Find where the given text appears and provide that cell's center as (X, Y) coordinate. 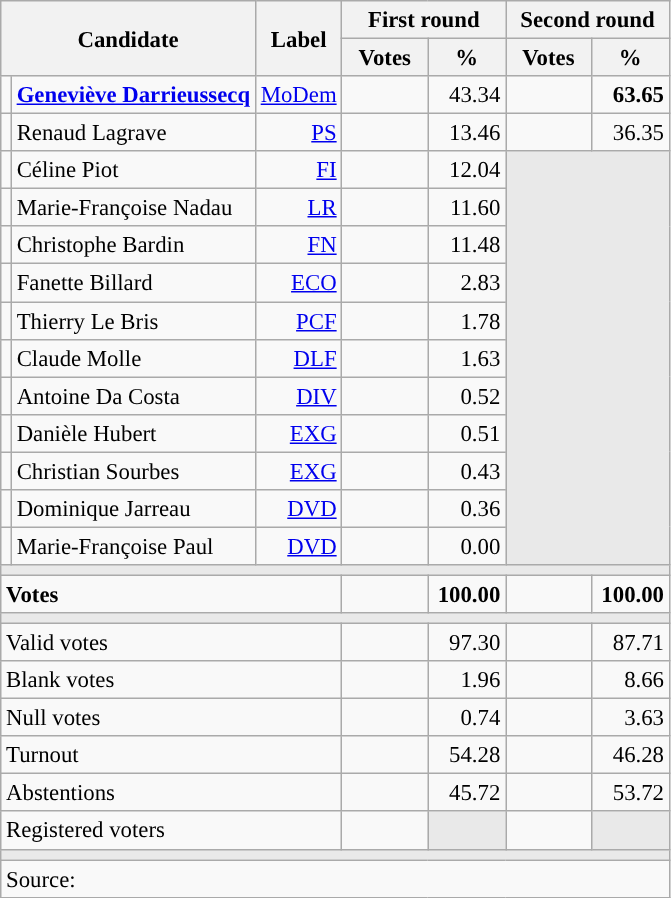
8.66 (630, 680)
FI (298, 170)
0.36 (467, 509)
MoDem (298, 95)
Thierry Le Bris (133, 321)
Geneviève Darrieussecq (133, 95)
87.71 (630, 643)
0.74 (467, 718)
Céline Piot (133, 170)
Valid votes (172, 643)
PS (298, 133)
3.63 (630, 718)
13.46 (467, 133)
97.30 (467, 643)
DIV (298, 396)
45.72 (467, 793)
Fanette Billard (133, 283)
2.83 (467, 283)
Christophe Bardin (133, 245)
63.65 (630, 95)
FN (298, 245)
1.96 (467, 680)
Turnout (172, 755)
0.51 (467, 433)
Marie-Françoise Nadau (133, 208)
Christian Sourbes (133, 471)
Dominique Jarreau (133, 509)
43.34 (467, 95)
Candidate (128, 38)
Antoine Da Costa (133, 396)
Claude Molle (133, 358)
ECO (298, 283)
11.48 (467, 245)
54.28 (467, 755)
1.78 (467, 321)
Source: (336, 879)
Null votes (172, 718)
11.60 (467, 208)
12.04 (467, 170)
PCF (298, 321)
LR (298, 208)
Label (298, 38)
Marie-Françoise Paul (133, 546)
36.35 (630, 133)
Blank votes (172, 680)
Danièle Hubert (133, 433)
Renaud Lagrave (133, 133)
0.52 (467, 396)
1.63 (467, 358)
53.72 (630, 793)
Second round (588, 20)
First round (424, 20)
0.43 (467, 471)
Abstentions (172, 793)
0.00 (467, 546)
Registered voters (172, 831)
46.28 (630, 755)
DLF (298, 358)
